Find where the given text appears and provide that cell's center as (X, Y) coordinate. 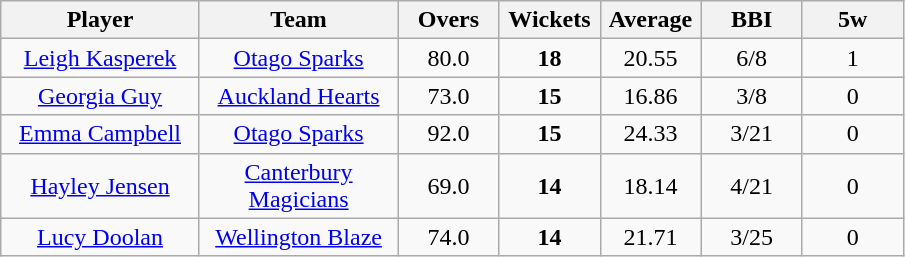
20.55 (650, 58)
3/21 (752, 134)
Team (298, 20)
Player (100, 20)
1 (852, 58)
Georgia Guy (100, 96)
Average (650, 20)
Overs (448, 20)
Wickets (550, 20)
5w (852, 20)
80.0 (448, 58)
24.33 (650, 134)
Leigh Kasperek (100, 58)
Lucy Doolan (100, 237)
Hayley Jensen (100, 186)
Emma Campbell (100, 134)
Wellington Blaze (298, 237)
Auckland Hearts (298, 96)
92.0 (448, 134)
18.14 (650, 186)
3/25 (752, 237)
4/21 (752, 186)
6/8 (752, 58)
69.0 (448, 186)
73.0 (448, 96)
16.86 (650, 96)
Canterbury Magicians (298, 186)
3/8 (752, 96)
74.0 (448, 237)
21.71 (650, 237)
BBI (752, 20)
18 (550, 58)
